Provide the (X, Y) coordinate of the cell's center where the given text is located.  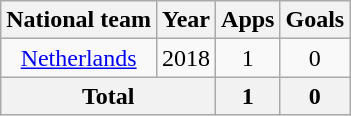
Apps (248, 20)
Year (186, 20)
National team (79, 20)
Netherlands (79, 58)
Total (108, 96)
Goals (315, 20)
2018 (186, 58)
